Identify which cell holds the provided text, then report its (x, y) central coordinate. 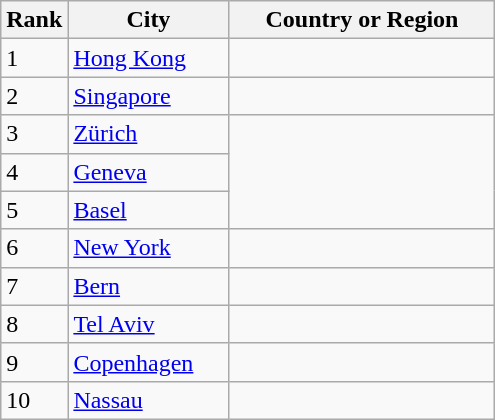
Country or Region (362, 20)
New York (148, 248)
4 (34, 172)
5 (34, 210)
Copenhagen (148, 362)
Nassau (148, 400)
9 (34, 362)
10 (34, 400)
6 (34, 248)
Basel (148, 210)
Zürich (148, 134)
Rank (34, 20)
Bern (148, 286)
City (148, 20)
8 (34, 324)
Hong Kong (148, 58)
7 (34, 286)
2 (34, 96)
Tel Aviv (148, 324)
Geneva (148, 172)
Singapore (148, 96)
1 (34, 58)
3 (34, 134)
